Search for the cell housing the specified text and yield its (X, Y) center coordinate. 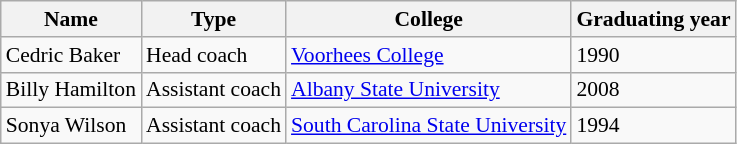
Graduating year (653, 19)
Name (71, 19)
College (428, 19)
South Carolina State University (428, 126)
Voorhees College (428, 55)
1990 (653, 55)
Sonya Wilson (71, 126)
Head coach (214, 55)
Cedric Baker (71, 55)
Albany State University (428, 90)
1994 (653, 126)
Billy Hamilton (71, 90)
Type (214, 19)
2008 (653, 90)
